Extract the (X, Y) coordinate from the center of the cell holding the provided text.  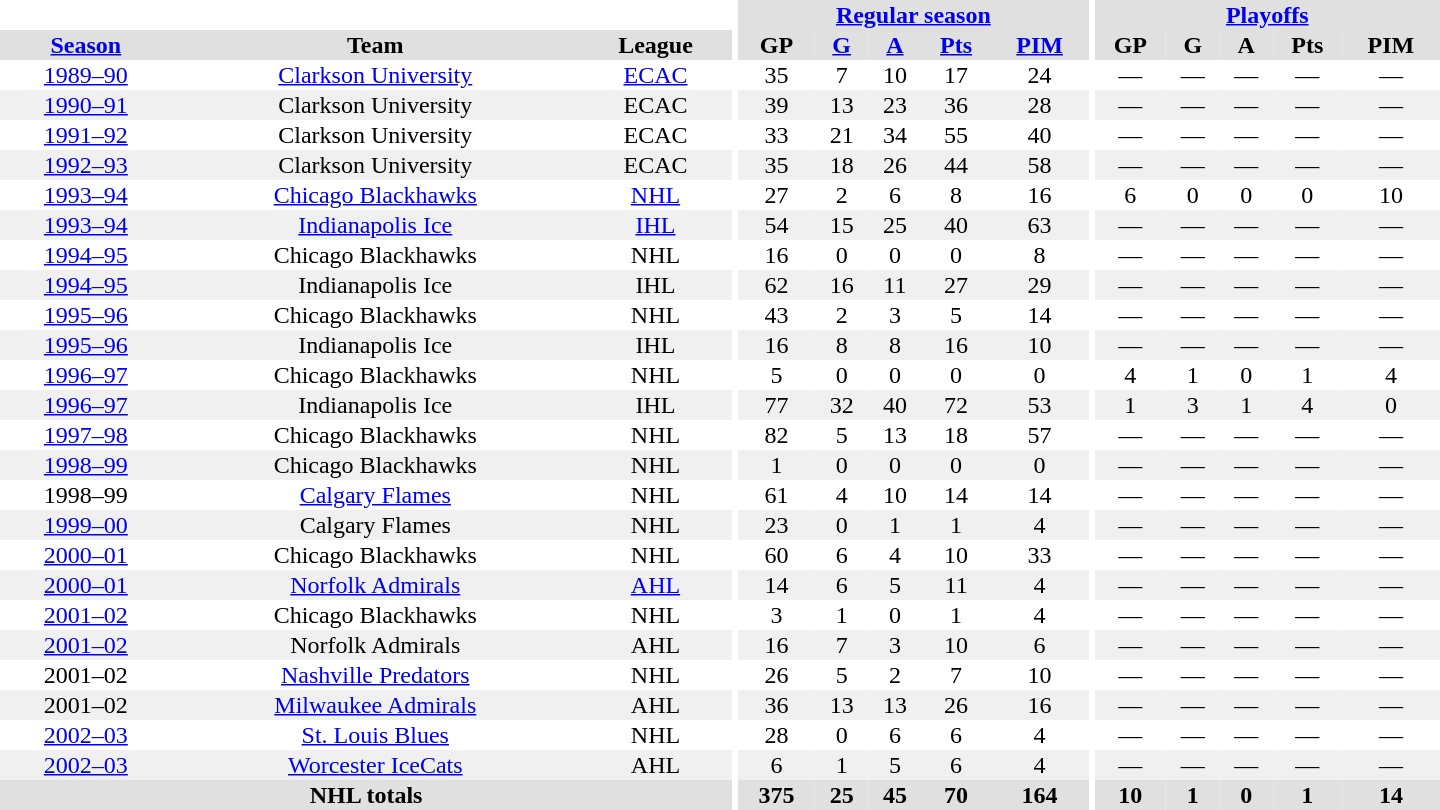
58 (1040, 165)
21 (842, 135)
77 (776, 405)
29 (1040, 285)
Nashville Predators (376, 675)
Regular season (914, 15)
44 (956, 165)
53 (1040, 405)
Season (86, 45)
Team (376, 45)
72 (956, 405)
St. Louis Blues (376, 735)
15 (842, 225)
375 (776, 795)
1997–98 (86, 435)
70 (956, 795)
82 (776, 435)
Worcester IceCats (376, 765)
43 (776, 315)
1999–00 (86, 525)
34 (894, 135)
60 (776, 555)
164 (1040, 795)
1990–91 (86, 105)
54 (776, 225)
63 (1040, 225)
45 (894, 795)
NHL totals (366, 795)
1989–90 (86, 75)
Playoffs (1268, 15)
17 (956, 75)
1991–92 (86, 135)
24 (1040, 75)
32 (842, 405)
Milwaukee Admirals (376, 705)
61 (776, 495)
62 (776, 285)
1992–93 (86, 165)
League (656, 45)
39 (776, 105)
55 (956, 135)
57 (1040, 435)
